Return the [X, Y] coordinate for the center point of the cell that contains the specified text.  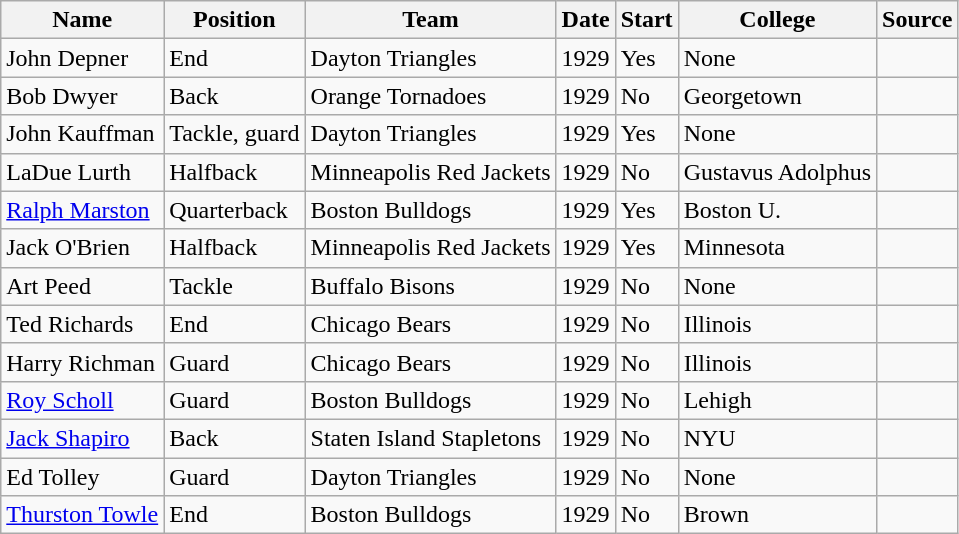
Minnesota [777, 248]
Tackle, guard [234, 134]
Tackle [234, 286]
LaDue Lurth [82, 172]
John Kauffman [82, 134]
Ed Tolley [82, 477]
Thurston Towle [82, 515]
Gustavus Adolphus [777, 172]
NYU [777, 438]
College [777, 20]
Buffalo Bisons [430, 286]
Start [646, 20]
Brown [777, 515]
John Depner [82, 58]
Ted Richards [82, 324]
Name [82, 20]
Jack O'Brien [82, 248]
Quarterback [234, 210]
Staten Island Stapletons [430, 438]
Lehigh [777, 400]
Georgetown [777, 96]
Ralph Marston [82, 210]
Jack Shapiro [82, 438]
Team [430, 20]
Roy Scholl [82, 400]
Date [586, 20]
Position [234, 20]
Orange Tornadoes [430, 96]
Source [918, 20]
Bob Dwyer [82, 96]
Harry Richman [82, 362]
Boston U. [777, 210]
Art Peed [82, 286]
